Search for the cell housing the specified text and yield its (x, y) center coordinate. 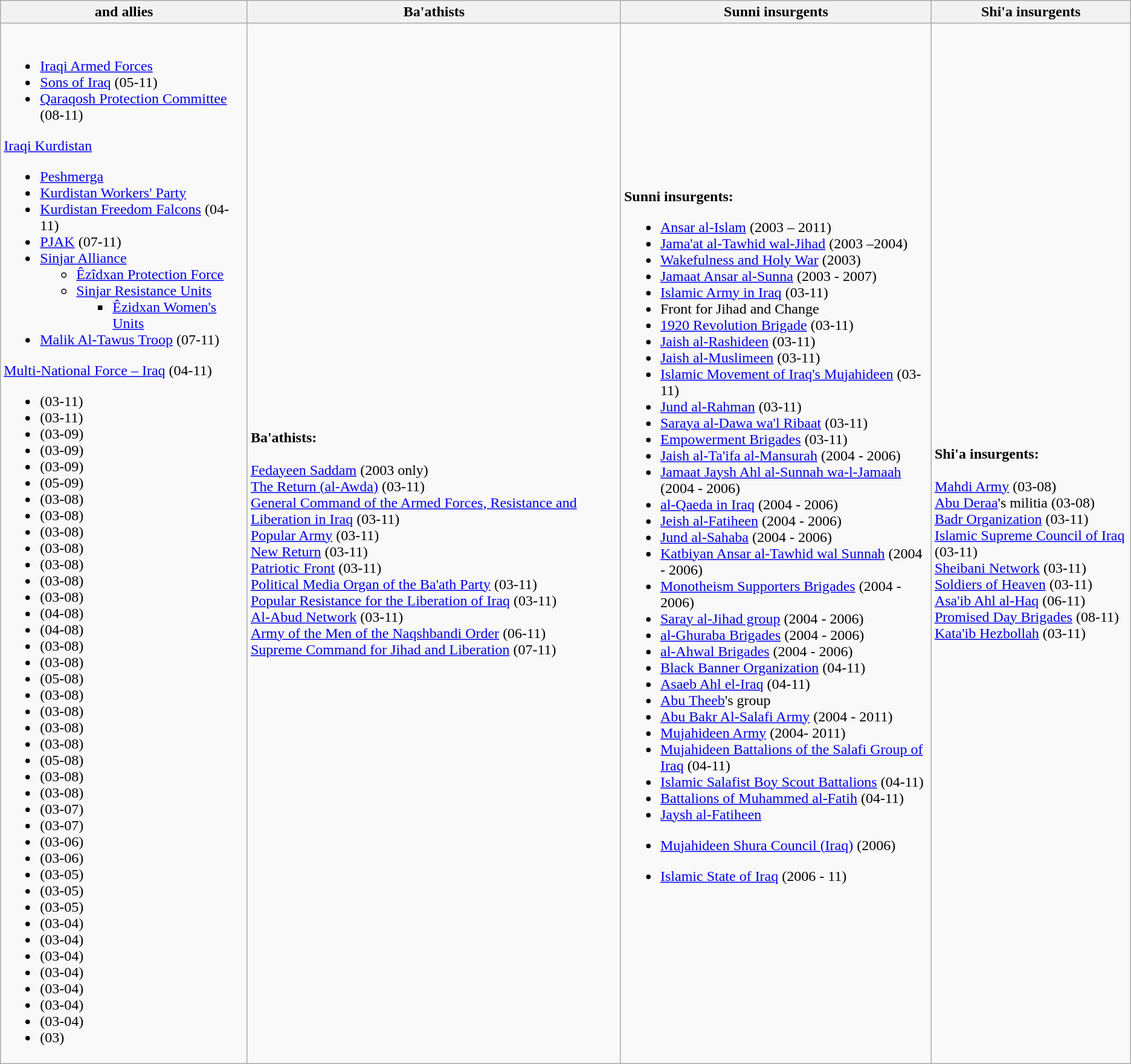
Ba'athists (434, 12)
and allies (124, 12)
Shi'a insurgents (1031, 12)
Sunni insurgents (776, 12)
